Locate the cell with the specified text and output its [x, y] center coordinate. 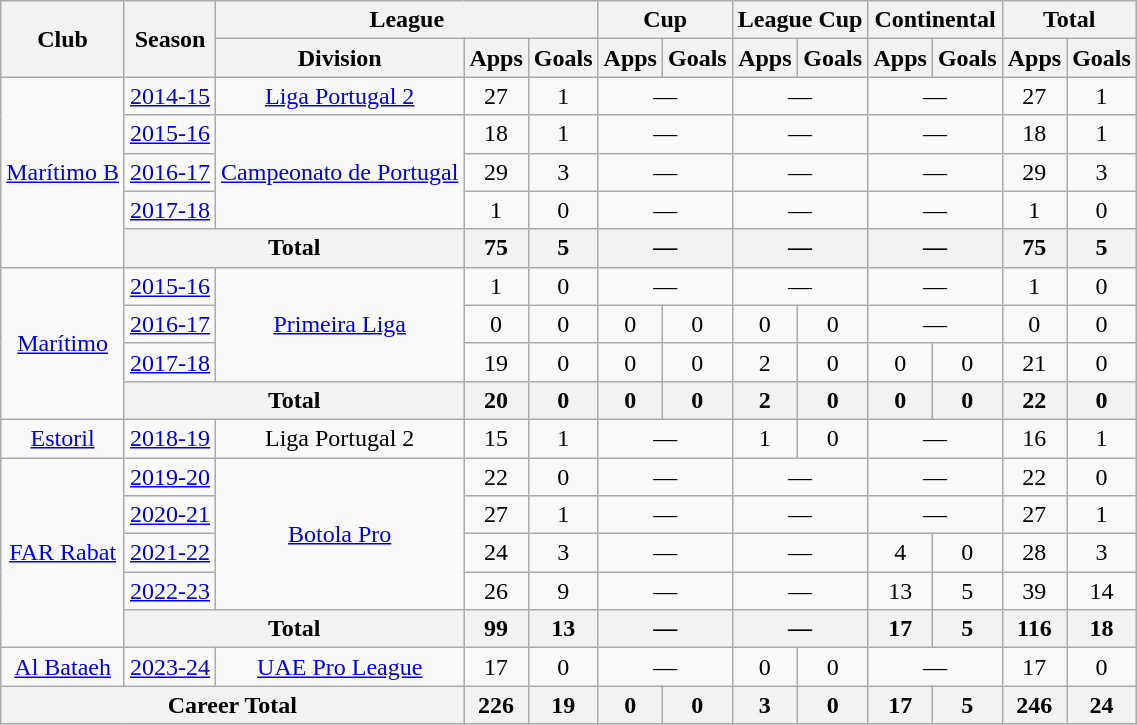
2019-20 [170, 477]
Estoril [63, 438]
26 [496, 591]
2020-21 [170, 515]
16 [1034, 438]
2022-23 [170, 591]
21 [1034, 362]
Career Total [232, 705]
15 [496, 438]
99 [496, 629]
Marítimo [63, 343]
Al Bataeh [63, 667]
2018-19 [170, 438]
9 [563, 591]
Marítimo B [63, 172]
League [408, 20]
20 [496, 400]
UAE Pro League [340, 667]
Season [170, 39]
2021-22 [170, 553]
Botola Pro [340, 534]
Primeira Liga [340, 324]
39 [1034, 591]
2023-24 [170, 667]
Division [340, 58]
14 [1102, 591]
Cup [665, 20]
Club [63, 39]
4 [900, 553]
Continental [935, 20]
28 [1034, 553]
226 [496, 705]
Campeonato de Portugal [340, 172]
League Cup [800, 20]
2014-15 [170, 96]
116 [1034, 629]
246 [1034, 705]
FAR Rabat [63, 553]
